Extract the [X, Y] coordinate from the center of the cell holding the provided text.  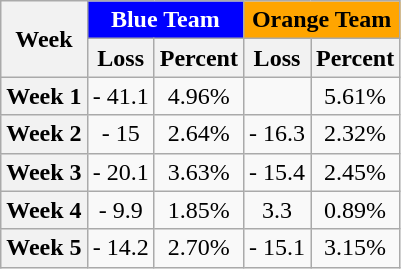
2.70% [198, 248]
- 9.9 [120, 210]
- 41.1 [120, 96]
2.45% [354, 172]
- 15.4 [276, 172]
- 15 [120, 134]
0.89% [354, 210]
3.3 [276, 210]
3.63% [198, 172]
Blue Team [165, 20]
2.32% [354, 134]
Week 2 [44, 134]
Orange Team [321, 20]
4.96% [198, 96]
Week 3 [44, 172]
Week 1 [44, 96]
2.64% [198, 134]
5.61% [354, 96]
- 16.3 [276, 134]
1.85% [198, 210]
- 20.1 [120, 172]
Week 4 [44, 210]
- 14.2 [120, 248]
Week 5 [44, 248]
3.15% [354, 248]
- 15.1 [276, 248]
Week [44, 39]
